Pinpoint the cell where the given text exists, returning its (x, y) midpoint coordinate. 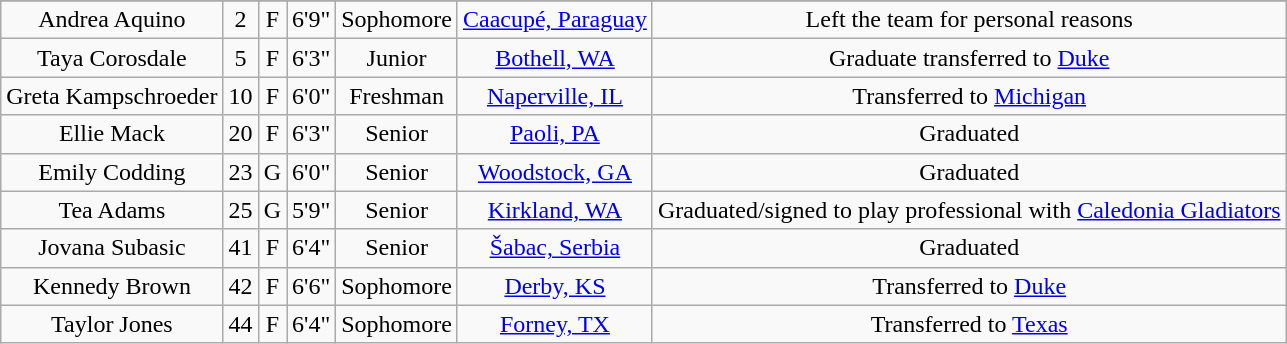
Graduate transferred to Duke (969, 58)
Bothell, WA (554, 58)
Derby, KS (554, 286)
41 (240, 248)
25 (240, 210)
Kirkland, WA (554, 210)
Naperville, IL (554, 96)
Graduated/signed to play professional with Caledonia Gladiators (969, 210)
Junior (397, 58)
Forney, TX (554, 324)
20 (240, 134)
Kennedy Brown (112, 286)
23 (240, 172)
Ellie Mack (112, 134)
10 (240, 96)
6'6" (312, 286)
Freshman (397, 96)
Taya Corosdale (112, 58)
Transferred to Duke (969, 286)
Caacupé, Paraguay (554, 20)
2 (240, 20)
Paoli, PA (554, 134)
Greta Kampschroeder (112, 96)
Woodstock, GA (554, 172)
44 (240, 324)
Tea Adams (112, 210)
42 (240, 286)
Transferred to Texas (969, 324)
Transferred to Michigan (969, 96)
5'9" (312, 210)
Šabac, Serbia (554, 248)
Andrea Aquino (112, 20)
Emily Codding (112, 172)
Left the team for personal reasons (969, 20)
6'9" (312, 20)
Jovana Subasic (112, 248)
Taylor Jones (112, 324)
5 (240, 58)
